Pinpoint the cell where the given text exists, returning its [X, Y] midpoint coordinate. 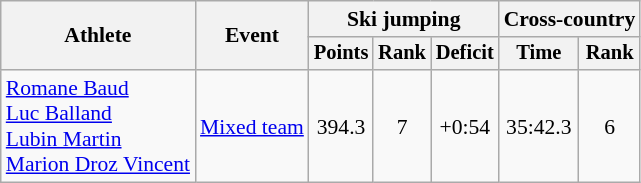
Event [252, 36]
+0:54 [465, 126]
394.3 [341, 126]
Ski jumping [404, 19]
Points [341, 54]
Time [539, 54]
Romane BaudLuc BallandLubin MartinMarion Droz Vincent [98, 126]
Athlete [98, 36]
Mixed team [252, 126]
Deficit [465, 54]
35:42.3 [539, 126]
7 [402, 126]
6 [610, 126]
Cross-country [570, 19]
